Return the (x, y) coordinate for the center point of the cell that contains the specified text.  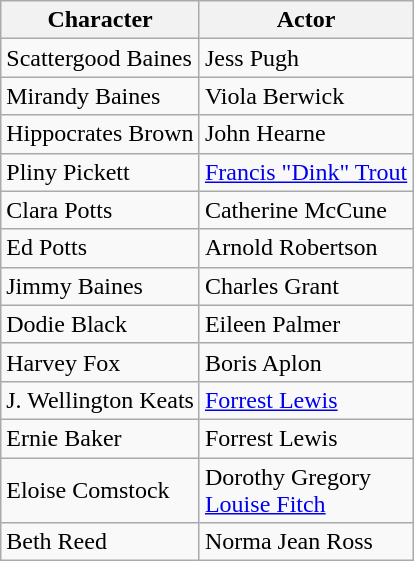
Ernie Baker (100, 438)
Dorothy GregoryLouise Fitch (306, 490)
Jess Pugh (306, 58)
Boris Aplon (306, 362)
Actor (306, 20)
J. Wellington Keats (100, 400)
Viola Berwick (306, 96)
Jimmy Baines (100, 286)
Ed Potts (100, 248)
Hippocrates Brown (100, 134)
Dodie Black (100, 324)
Beth Reed (100, 542)
Catherine McCune (306, 210)
Character (100, 20)
Harvey Fox (100, 362)
Eloise Comstock (100, 490)
Francis "Dink" Trout (306, 172)
Eileen Palmer (306, 324)
Scattergood Baines (100, 58)
Charles Grant (306, 286)
Mirandy Baines (100, 96)
Arnold Robertson (306, 248)
Pliny Pickett (100, 172)
John Hearne (306, 134)
Clara Potts (100, 210)
Norma Jean Ross (306, 542)
